Return [x, y] of the center of cell containing provided text 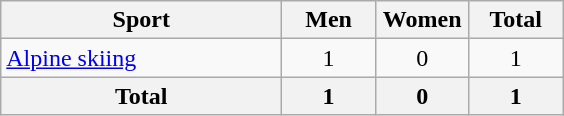
Alpine skiing [142, 58]
Women [422, 20]
Men [329, 20]
Sport [142, 20]
